Find where the given text appears and provide that cell's center as [X, Y] coordinate. 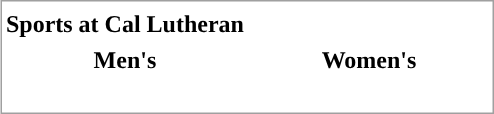
Sports at Cal Lutheran [124, 24]
Women's [368, 60]
Men's [124, 60]
